Determine the [x, y] coordinate at the center of the cell enclosing the given text.  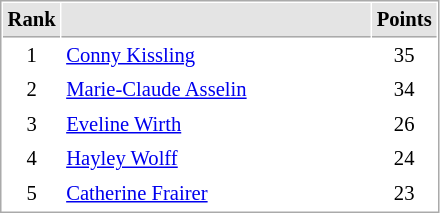
4 [32, 158]
Catherine Frairer [216, 194]
Hayley Wolff [216, 158]
23 [404, 194]
1 [32, 56]
3 [32, 124]
34 [404, 90]
35 [404, 56]
Marie-Claude Asselin [216, 90]
5 [32, 194]
26 [404, 124]
Conny Kissling [216, 56]
2 [32, 90]
24 [404, 158]
Points [404, 20]
Eveline Wirth [216, 124]
Rank [32, 20]
